Return (X, Y) of the center of cell containing provided text 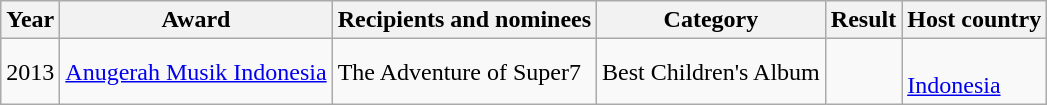
The Adventure of Super7 (464, 72)
Recipients and nominees (464, 20)
Category (712, 20)
Result (863, 20)
Anugerah Musik Indonesia (196, 72)
Best Children's Album (712, 72)
Year (30, 20)
Host country (974, 20)
2013 (30, 72)
Award (196, 20)
Indonesia (974, 72)
